Return [X, Y] of the center of cell containing provided text 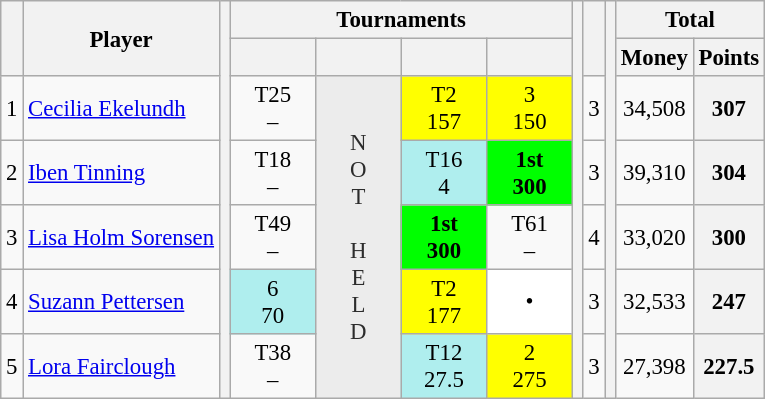
Lisa Holm Sorensen [122, 238]
Money [654, 58]
27,398 [654, 366]
32,533 [654, 302]
1 [12, 108]
T1227.5 [444, 366]
304 [728, 174]
T25– [273, 108]
Points [728, 58]
2 [12, 174]
Suzann Pettersen [122, 302]
Cecilia Ekelundh [122, 108]
3150 [530, 108]
T38– [273, 366]
39,310 [654, 174]
T164 [444, 174]
Lora Fairclough [122, 366]
NOTHELD [359, 238]
2275 [530, 366]
307 [728, 108]
• [530, 302]
34,508 [654, 108]
227.5 [728, 366]
Iben Tinning [122, 174]
T2177 [444, 302]
Total [690, 20]
Player [122, 38]
T2157 [444, 108]
300 [728, 238]
T49– [273, 238]
33,020 [654, 238]
Tournaments [401, 20]
T18– [273, 174]
247 [728, 302]
670 [273, 302]
T61– [530, 238]
5 [12, 366]
